Pinpoint the cell where the given text exists, returning its [x, y] midpoint coordinate. 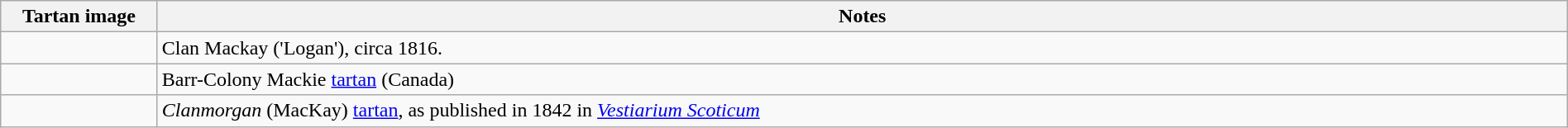
Tartan image [79, 17]
Barr-Colony Mackie tartan (Canada) [862, 79]
Notes [862, 17]
Clanmorgan (MacKay) tartan, as published in 1842 in Vestiarium Scoticum [862, 111]
Clan Mackay ('Logan'), circa 1816. [862, 48]
